Determine the (X, Y) coordinate at the center of the cell enclosing the given text.  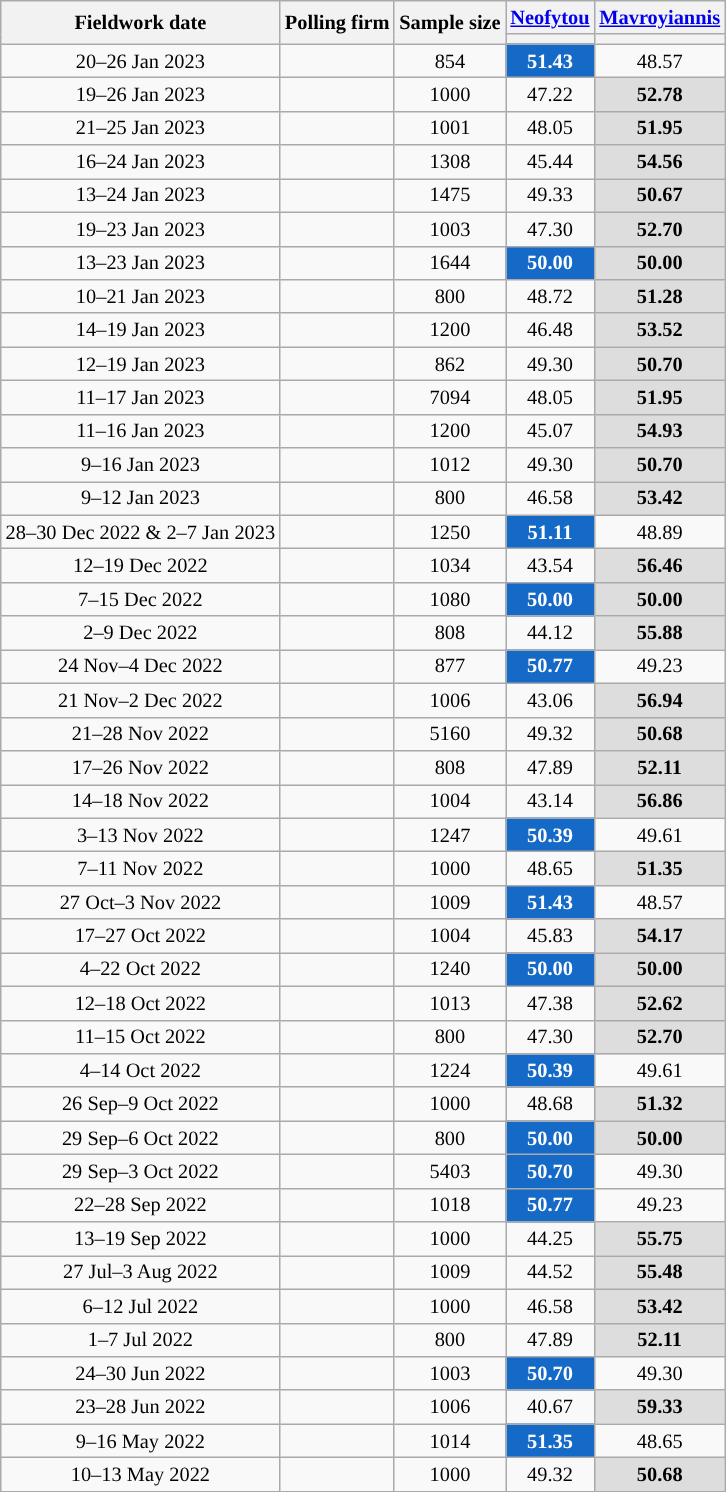
20–26 Jan 2023 (140, 61)
1018 (450, 1205)
13–24 Jan 2023 (140, 195)
1080 (450, 599)
44.12 (550, 633)
1247 (450, 835)
1013 (450, 1003)
5160 (450, 734)
9–16 Jan 2023 (140, 465)
3–13 Nov 2022 (140, 835)
1014 (450, 1441)
1644 (450, 263)
Mavroyiannis (660, 17)
12–19 Jan 2023 (140, 364)
23–28 Jun 2022 (140, 1407)
24 Nov–4 Dec 2022 (140, 666)
56.86 (660, 801)
55.48 (660, 1272)
862 (450, 364)
877 (450, 666)
11–16 Jan 2023 (140, 431)
46.48 (550, 330)
1034 (450, 565)
1012 (450, 465)
52.78 (660, 94)
54.17 (660, 936)
56.46 (660, 565)
10–13 May 2022 (140, 1474)
47.22 (550, 94)
19–23 Jan 2023 (140, 229)
17–27 Oct 2022 (140, 936)
14–19 Jan 2023 (140, 330)
21–25 Jan 2023 (140, 128)
54.93 (660, 431)
10–21 Jan 2023 (140, 296)
17–26 Nov 2022 (140, 767)
4–22 Oct 2022 (140, 969)
1–7 Jul 2022 (140, 1340)
26 Sep–9 Oct 2022 (140, 1104)
21 Nov–2 Dec 2022 (140, 700)
48.68 (550, 1104)
7–11 Nov 2022 (140, 868)
9–12 Jan 2023 (140, 498)
40.67 (550, 1407)
16–24 Jan 2023 (140, 162)
1240 (450, 969)
854 (450, 61)
5403 (450, 1171)
Neofytou (550, 17)
53.52 (660, 330)
29 Sep–6 Oct 2022 (140, 1138)
48.72 (550, 296)
48.89 (660, 532)
1250 (450, 532)
51.28 (660, 296)
7094 (450, 397)
43.14 (550, 801)
12–18 Oct 2022 (140, 1003)
14–18 Nov 2022 (140, 801)
Sample size (450, 22)
28–30 Dec 2022 & 2–7 Jan 2023 (140, 532)
27 Oct–3 Nov 2022 (140, 902)
55.88 (660, 633)
21–28 Nov 2022 (140, 734)
1224 (450, 1070)
Fieldwork date (140, 22)
13–23 Jan 2023 (140, 263)
55.75 (660, 1239)
13–19 Sep 2022 (140, 1239)
27 Jul–3 Aug 2022 (140, 1272)
12–19 Dec 2022 (140, 565)
6–12 Jul 2022 (140, 1306)
11–15 Oct 2022 (140, 1037)
1475 (450, 195)
51.32 (660, 1104)
51.11 (550, 532)
Polling firm (337, 22)
45.83 (550, 936)
43.54 (550, 565)
56.94 (660, 700)
47.38 (550, 1003)
52.62 (660, 1003)
9–16 May 2022 (140, 1441)
2–9 Dec 2022 (140, 633)
45.44 (550, 162)
54.56 (660, 162)
59.33 (660, 1407)
29 Sep–3 Oct 2022 (140, 1171)
11–17 Jan 2023 (140, 397)
24–30 Jun 2022 (140, 1373)
1308 (450, 162)
7–15 Dec 2022 (140, 599)
44.25 (550, 1239)
4–14 Oct 2022 (140, 1070)
43.06 (550, 700)
45.07 (550, 431)
50.67 (660, 195)
19–26 Jan 2023 (140, 94)
49.33 (550, 195)
22–28 Sep 2022 (140, 1205)
1001 (450, 128)
44.52 (550, 1272)
